Identify which cell holds the provided text, then report its [X, Y] central coordinate. 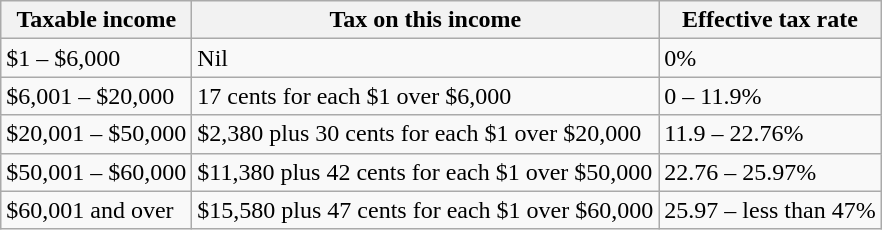
Effective tax rate [770, 20]
$6,001 – $20,000 [96, 96]
Nil [426, 58]
0% [770, 58]
11.9 – 22.76% [770, 134]
Taxable income [96, 20]
$20,001 – $50,000 [96, 134]
$15,580 plus 47 cents for each $1 over $60,000 [426, 210]
0 – 11.9% [770, 96]
$60,001 and over [96, 210]
$50,001 – $60,000 [96, 172]
17 cents for each $1 over $6,000 [426, 96]
25.97 – less than 47% [770, 210]
$2,380 plus 30 cents for each $1 over $20,000 [426, 134]
$11,380 plus 42 cents for each $1 over $50,000 [426, 172]
$1 – $6,000 [96, 58]
Tax on this income [426, 20]
22.76 – 25.97% [770, 172]
